Detect which cell encompasses the target text, then output its (X, Y) center coordinate. 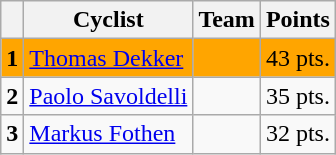
43 pts. (298, 58)
Team (227, 20)
3 (12, 134)
Paolo Savoldelli (108, 96)
Markus Fothen (108, 134)
32 pts. (298, 134)
Points (298, 20)
2 (12, 96)
Cyclist (108, 20)
35 pts. (298, 96)
Thomas Dekker (108, 58)
1 (12, 58)
